Search for the cell housing the specified text and yield its [x, y] center coordinate. 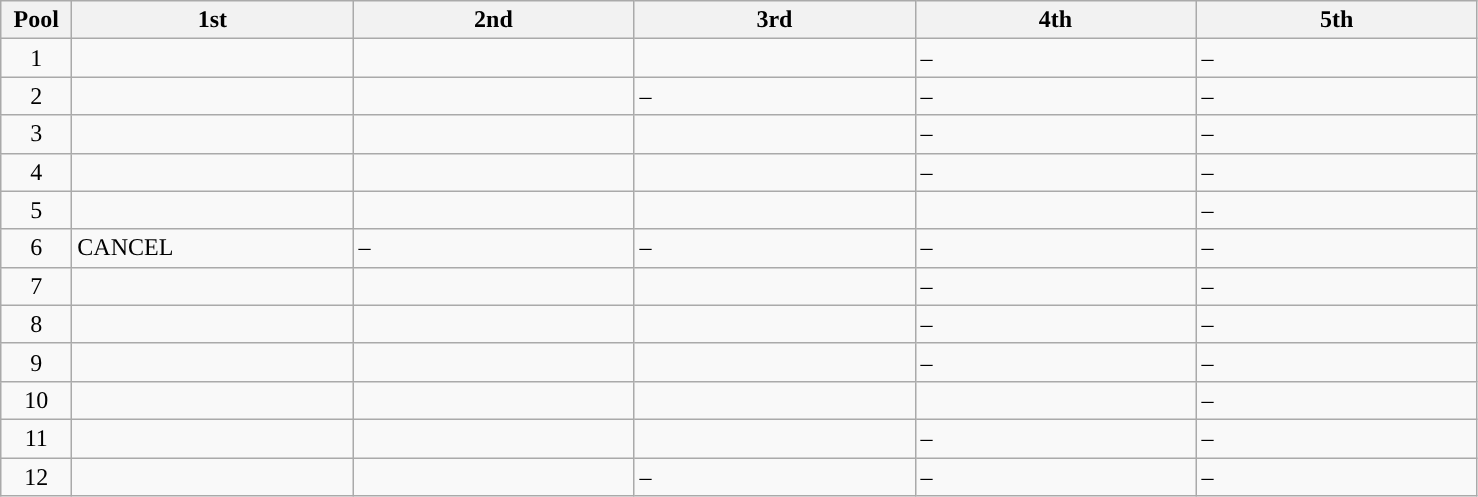
Pool [36, 20]
8 [36, 324]
3rd [774, 20]
5th [1336, 20]
1 [36, 58]
CANCEL [212, 248]
1st [212, 20]
6 [36, 248]
10 [36, 400]
3 [36, 134]
2 [36, 96]
4th [1056, 20]
9 [36, 362]
5 [36, 210]
12 [36, 477]
2nd [494, 20]
11 [36, 438]
4 [36, 172]
7 [36, 286]
